Search for the cell housing the specified text and yield its (X, Y) center coordinate. 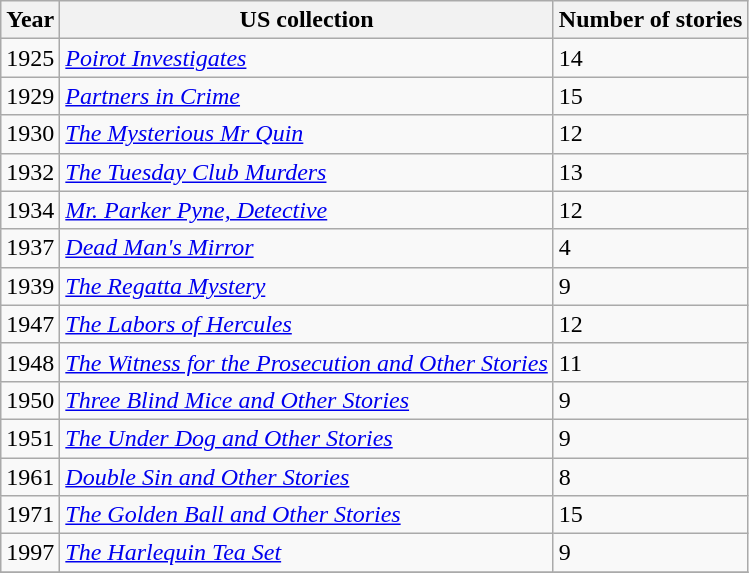
14 (650, 58)
1951 (30, 438)
The Mysterious Mr Quin (306, 134)
11 (650, 362)
1948 (30, 362)
Mr. Parker Pyne, Detective (306, 210)
1971 (30, 515)
13 (650, 172)
The Witness for the Prosecution and Other Stories (306, 362)
1961 (30, 477)
The Regatta Mystery (306, 286)
1930 (30, 134)
Double Sin and Other Stories (306, 477)
1997 (30, 553)
The Harlequin Tea Set (306, 553)
The Labors of Hercules (306, 324)
The Tuesday Club Murders (306, 172)
The Golden Ball and Other Stories (306, 515)
1925 (30, 58)
1950 (30, 400)
US collection (306, 20)
1947 (30, 324)
Dead Man's Mirror (306, 248)
1932 (30, 172)
1929 (30, 96)
Three Blind Mice and Other Stories (306, 400)
4 (650, 248)
1934 (30, 210)
Partners in Crime (306, 96)
Poirot Investigates (306, 58)
1937 (30, 248)
Number of stories (650, 20)
The Under Dog and Other Stories (306, 438)
1939 (30, 286)
Year (30, 20)
8 (650, 477)
